Extract the [x, y] coordinate from the center of the cell holding the provided text.  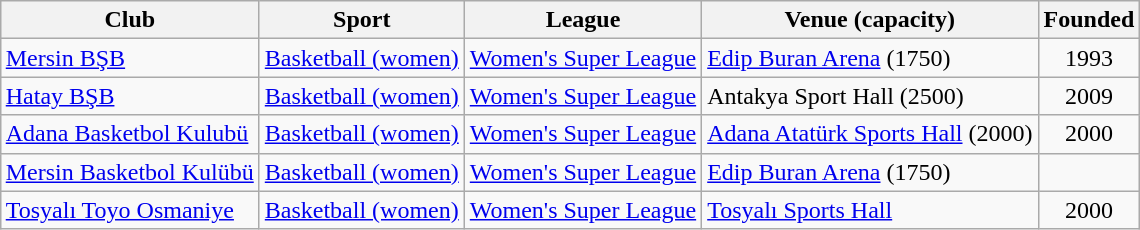
Adana Basketbol Kulubü [130, 134]
Founded [1089, 20]
Hatay BŞB [130, 96]
Club [130, 20]
Sport [362, 20]
Adana Atatürk Sports Hall (2000) [870, 134]
Tosyalı Sports Hall [870, 210]
Antakya Sport Hall (2500) [870, 96]
League [582, 20]
Mersin BŞB [130, 58]
Venue (capacity) [870, 20]
Mersin Basketbol Kulübü [130, 172]
1993 [1089, 58]
Tosyalı Toyo Osmaniye [130, 210]
2009 [1089, 96]
